Determine the (x, y) coordinate at the center of the cell enclosing the given text.  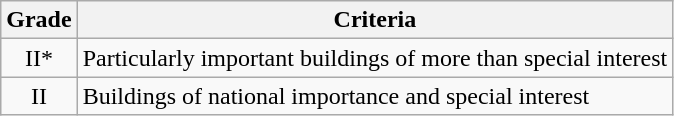
Grade (39, 20)
II (39, 96)
Buildings of national importance and special interest (375, 96)
Criteria (375, 20)
II* (39, 58)
Particularly important buildings of more than special interest (375, 58)
